Find where the given text appears and provide that cell's center as (x, y) coordinate. 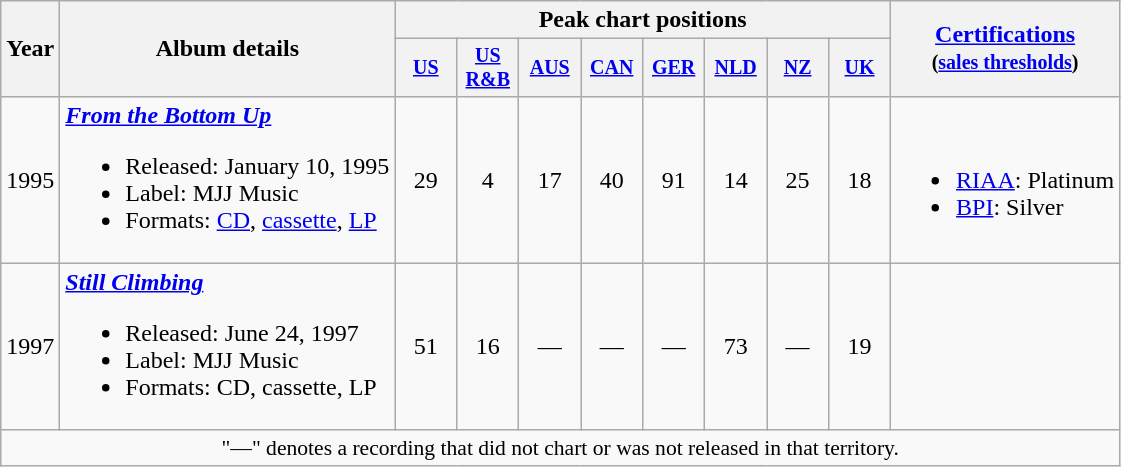
14 (736, 180)
73 (736, 346)
Album details (228, 49)
AUS (550, 68)
NLD (736, 68)
GER (674, 68)
US (426, 68)
91 (674, 180)
UK (860, 68)
USR&B (488, 68)
1995 (30, 180)
16 (488, 346)
RIAA: PlatinumBPI: Silver (1006, 180)
1997 (30, 346)
19 (860, 346)
25 (798, 180)
From the Bottom UpReleased: January 10, 1995Label: MJJ MusicFormats: CD, cassette, LP (228, 180)
40 (612, 180)
Year (30, 49)
4 (488, 180)
Still ClimbingReleased: June 24, 1997Label: MJJ MusicFormats: CD, cassette, LP (228, 346)
NZ (798, 68)
51 (426, 346)
Certifications(sales thresholds) (1006, 49)
17 (550, 180)
"—" denotes a recording that did not chart or was not released in that territory. (560, 448)
CAN (612, 68)
29 (426, 180)
Peak chart positions (643, 20)
18 (860, 180)
